Capture the cell that displays the provided text and extract its (X, Y) central coordinate. 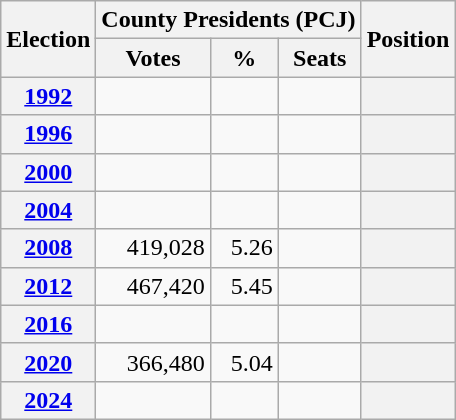
366,480 (153, 362)
County Presidents (PCJ) (228, 20)
Votes (153, 58)
2024 (48, 400)
1992 (48, 96)
5.45 (244, 286)
2016 (48, 324)
5.04 (244, 362)
5.26 (244, 248)
467,420 (153, 286)
% (244, 58)
Position (408, 39)
2004 (48, 210)
419,028 (153, 248)
Seats (320, 58)
2012 (48, 286)
2000 (48, 172)
2008 (48, 248)
Election (48, 39)
1996 (48, 134)
2020 (48, 362)
